Identify which cell holds the provided text, then report its (x, y) central coordinate. 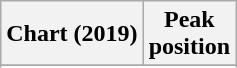
Peakposition (189, 34)
Chart (2019) (72, 34)
